Output the [x, y] coordinate of the center of the cell containing the given text.  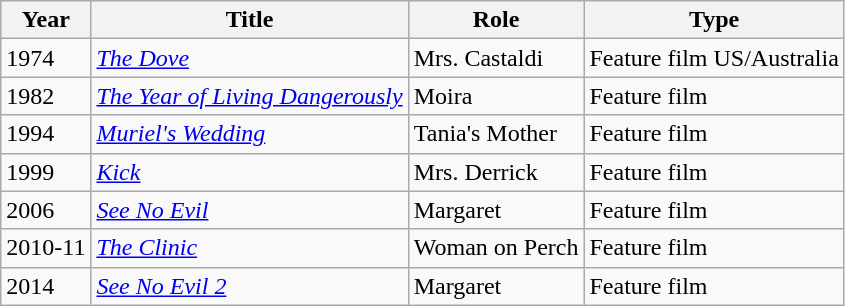
Feature film US/Australia [714, 58]
Mrs. Derrick [496, 172]
2006 [46, 210]
1994 [46, 134]
The Year of Living Dangerously [250, 96]
Tania's Mother [496, 134]
The Dove [250, 58]
2014 [46, 286]
Type [714, 20]
Moira [496, 96]
See No Evil [250, 210]
See No Evil 2 [250, 286]
1999 [46, 172]
Mrs. Castaldi [496, 58]
Year [46, 20]
Muriel's Wedding [250, 134]
2010-11 [46, 248]
Title [250, 20]
1982 [46, 96]
Woman on Perch [496, 248]
Role [496, 20]
The Clinic [250, 248]
Kick [250, 172]
1974 [46, 58]
